Determine the [X, Y] coordinate at the center of the cell enclosing the given text.  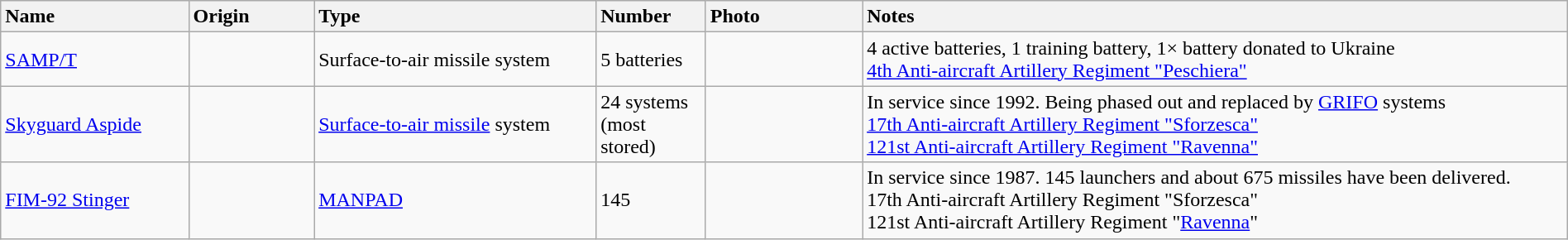
24 systems (most stored) [652, 124]
Name [94, 17]
Origin [251, 17]
Type [455, 17]
Skyguard Aspide [94, 124]
FIM-92 Stinger [94, 200]
5 batteries [652, 60]
Notes [1216, 17]
Number [652, 17]
145 [652, 200]
MANPAD [455, 200]
SAMP/T [94, 60]
4 active batteries, 1 training battery, 1× battery donated to Ukraine4th Anti-aircraft Artillery Regiment "Peschiera" [1216, 60]
Photo [784, 17]
